Scan for the cell matching the given text and deliver its (X, Y) coordinate at center. 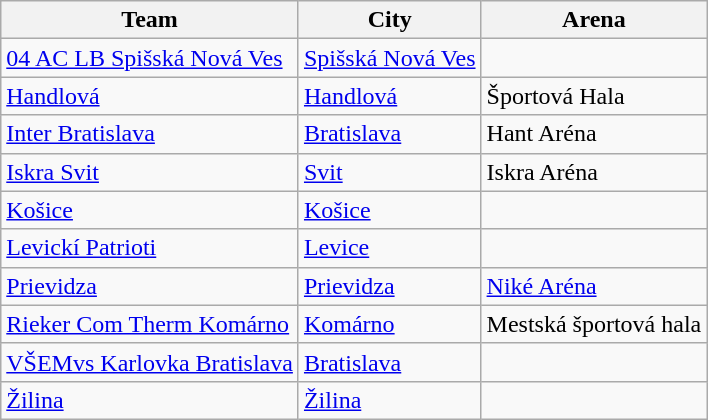
Levice (390, 248)
Arena (594, 20)
04 AC LB Spišská Nová Ves (150, 58)
Svit (390, 172)
Iskra Aréna (594, 172)
Niké Aréna (594, 286)
Iskra Svit (150, 172)
Inter Bratislava (150, 134)
Hant Aréna (594, 134)
Mestská športová hala (594, 324)
Komárno (390, 324)
Levickí Patrioti (150, 248)
VŠEMvs Karlovka Bratislava (150, 362)
Rieker Com Therm Komárno (150, 324)
City (390, 20)
Spišská Nová Ves (390, 58)
Team (150, 20)
Športová Hala (594, 96)
